Detect which cell encompasses the target text, then output its [x, y] center coordinate. 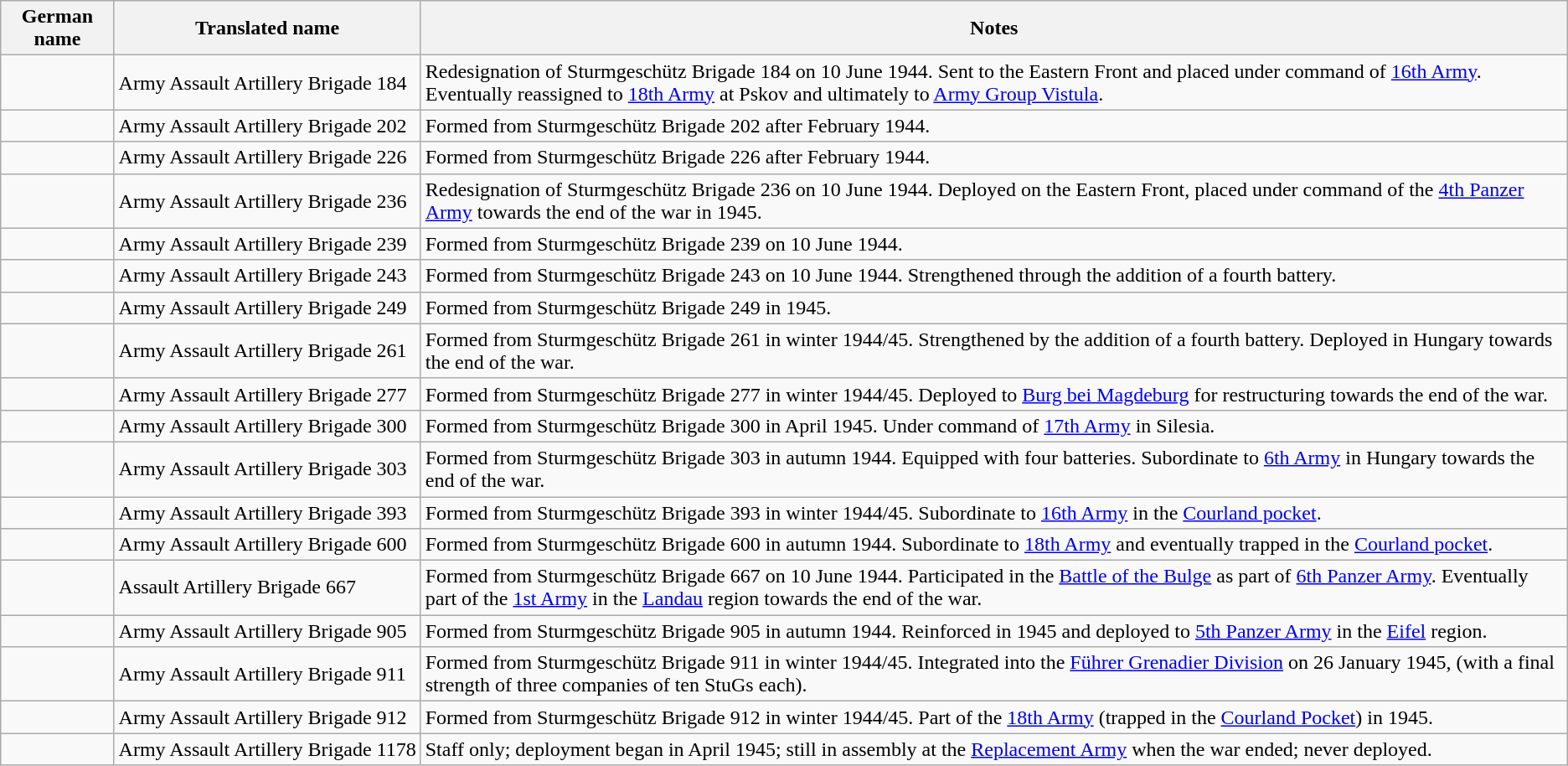
Army Assault Artillery Brigade 243 [267, 276]
Army Assault Artillery Brigade 600 [267, 545]
Army Assault Artillery Brigade 905 [267, 631]
Formed from Sturmgeschütz Brigade 905 in autumn 1944. Reinforced in 1945 and deployed to 5th Panzer Army in the Eifel region. [993, 631]
Translated name [267, 28]
Notes [993, 28]
Army Assault Artillery Brigade 184 [267, 82]
Army Assault Artillery Brigade 202 [267, 126]
Formed from Sturmgeschütz Brigade 239 on 10 June 1944. [993, 244]
Army Assault Artillery Brigade 1178 [267, 749]
Army Assault Artillery Brigade 300 [267, 426]
Formed from Sturmgeschütz Brigade 202 after February 1944. [993, 126]
Army Assault Artillery Brigade 239 [267, 244]
Army Assault Artillery Brigade 249 [267, 308]
Formed from Sturmgeschütz Brigade 912 in winter 1944/45. Part of the 18th Army (trapped in the Courland Pocket) in 1945. [993, 717]
Formed from Sturmgeschütz Brigade 300 in April 1945. Under command of 17th Army in Silesia. [993, 426]
Army Assault Artillery Brigade 911 [267, 674]
Formed from Sturmgeschütz Brigade 243 on 10 June 1944. Strengthened through the addition of a fourth battery. [993, 276]
Formed from Sturmgeschütz Brigade 277 in winter 1944/45. Deployed to Burg bei Magdeburg for restructuring towards the end of the war. [993, 394]
Formed from Sturmgeschütz Brigade 600 in autumn 1944. Subordinate to 18th Army and eventually trapped in the Courland pocket. [993, 545]
Staff only; deployment began in April 1945; still in assembly at the Replacement Army when the war ended; never deployed. [993, 749]
Army Assault Artillery Brigade 261 [267, 350]
Army Assault Artillery Brigade 226 [267, 158]
Army Assault Artillery Brigade 303 [267, 469]
Formed from Sturmgeschütz Brigade 303 in autumn 1944. Equipped with four batteries. Subordinate to 6th Army in Hungary towards the end of the war. [993, 469]
Formed from Sturmgeschütz Brigade 249 in 1945. [993, 308]
Assault Artillery Brigade 667 [267, 588]
Formed from Sturmgeschütz Brigade 393 in winter 1944/45. Subordinate to 16th Army in the Courland pocket. [993, 512]
German name [57, 28]
Army Assault Artillery Brigade 236 [267, 201]
Army Assault Artillery Brigade 393 [267, 512]
Formed from Sturmgeschütz Brigade 226 after February 1944. [993, 158]
Army Assault Artillery Brigade 277 [267, 394]
Army Assault Artillery Brigade 912 [267, 717]
